Locate the cell with the specified text and output its (X, Y) center coordinate. 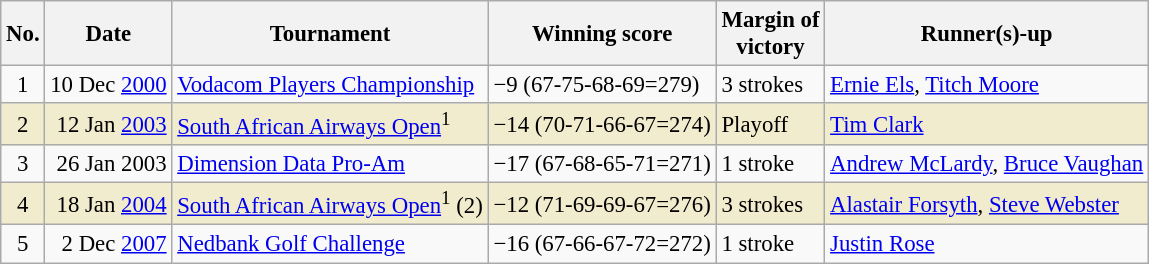
2 Dec 2007 (108, 244)
Margin ofvictory (770, 34)
4 (23, 204)
South African Airways Open1 (330, 124)
−17 (67-68-65-71=271) (602, 164)
Winning score (602, 34)
−16 (67-66-67-72=272) (602, 244)
−12 (71-69-69-67=276) (602, 204)
−14 (70-71-66-67=274) (602, 124)
Dimension Data Pro-Am (330, 164)
12 Jan 2003 (108, 124)
Andrew McLardy, Bruce Vaughan (987, 164)
Nedbank Golf Challenge (330, 244)
1 (23, 85)
Tournament (330, 34)
Justin Rose (987, 244)
Date (108, 34)
Tim Clark (987, 124)
2 (23, 124)
−9 (67-75-68-69=279) (602, 85)
No. (23, 34)
Runner(s)-up (987, 34)
5 (23, 244)
3 (23, 164)
Vodacom Players Championship (330, 85)
Alastair Forsyth, Steve Webster (987, 204)
Ernie Els, Titch Moore (987, 85)
26 Jan 2003 (108, 164)
Playoff (770, 124)
18 Jan 2004 (108, 204)
South African Airways Open1 (2) (330, 204)
10 Dec 2000 (108, 85)
